From the cell containing the given text, extract its center point as [X, Y] coordinate. 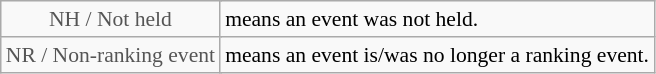
NH / Not held [110, 19]
means an event is/was no longer a ranking event. [437, 55]
means an event was not held. [437, 19]
NR / Non-ranking event [110, 55]
